Detect which cell encompasses the target text, then output its [x, y] center coordinate. 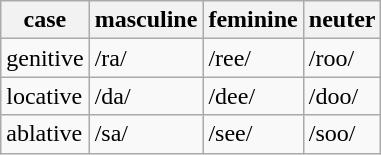
/doo/ [342, 96]
neuter [342, 20]
feminine [253, 20]
masculine [146, 20]
/sa/ [146, 134]
/da/ [146, 96]
genitive [45, 58]
/ra/ [146, 58]
/see/ [253, 134]
locative [45, 96]
/roo/ [342, 58]
ablative [45, 134]
/ree/ [253, 58]
case [45, 20]
/soo/ [342, 134]
/dee/ [253, 96]
